Search for the cell housing the specified text and yield its [x, y] center coordinate. 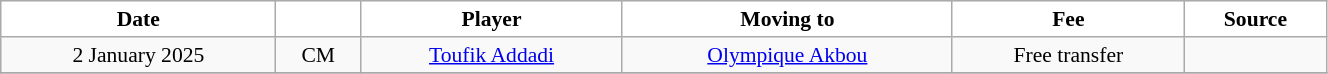
2 January 2025 [138, 55]
Player [492, 19]
Olympique Akbou [787, 55]
Date [138, 19]
Fee [1068, 19]
Moving to [787, 19]
CM [318, 55]
Source [1255, 19]
Free transfer [1068, 55]
Toufik Addadi [492, 55]
